Determine the [X, Y] coordinate at the center of the cell enclosing the given text.  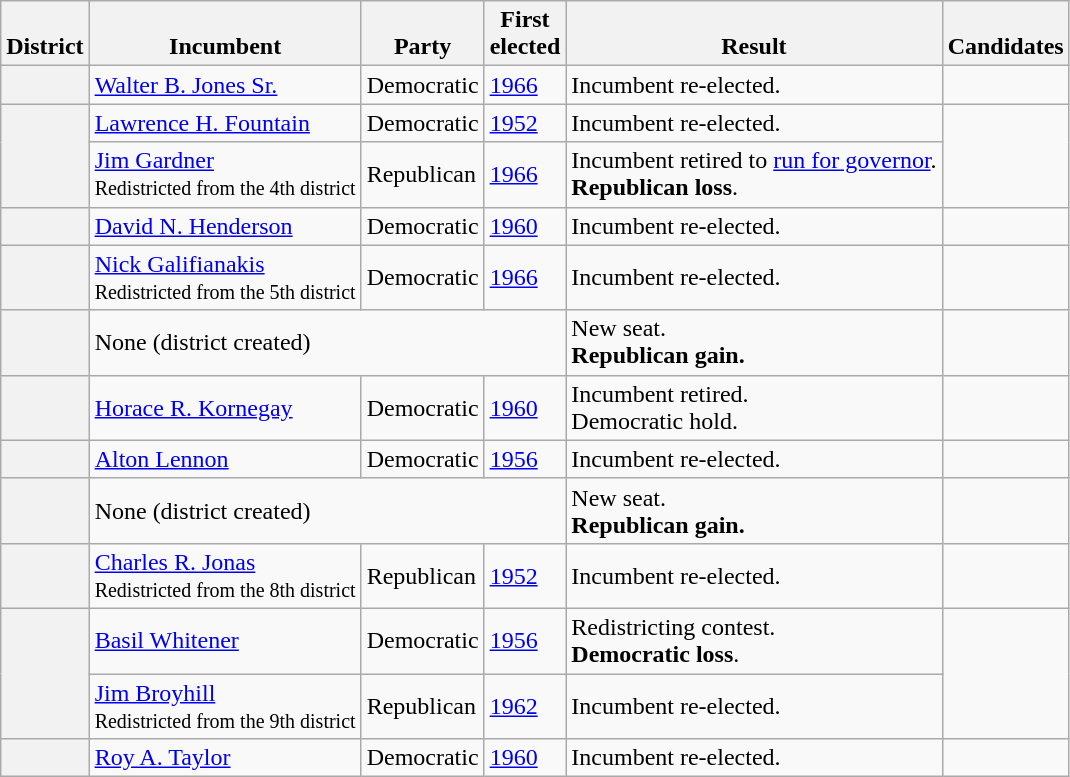
Jim GardnerRedistricted from the 4th district [225, 174]
David N. Henderson [225, 226]
Incumbent retired to run for governor.Republican loss. [754, 174]
Jim BroyhillRedistricted from the 9th district [225, 706]
Nick GalifianakisRedistricted from the 5th district [225, 278]
Basil Whitener [225, 640]
Incumbent retired.Democratic hold. [754, 408]
Party [422, 34]
Roy A. Taylor [225, 758]
District [45, 34]
Incumbent [225, 34]
Alton Lennon [225, 459]
Firstelected [525, 34]
Candidates [1006, 34]
Redistricting contest.Democratic loss. [754, 640]
Walter B. Jones Sr. [225, 85]
Lawrence H. Fountain [225, 123]
Charles R. JonasRedistricted from the 8th district [225, 576]
Result [754, 34]
Horace R. Kornegay [225, 408]
1962 [525, 706]
